Return [X, Y] of the center of cell containing provided text 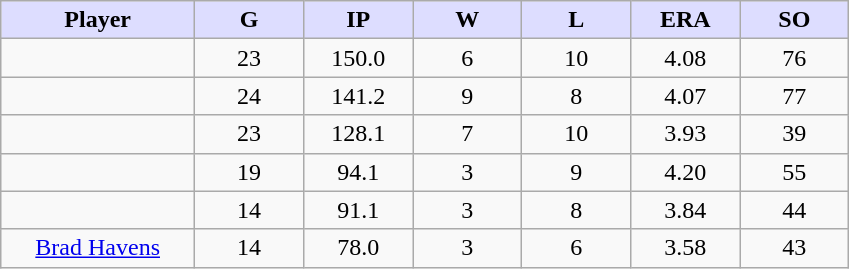
L [576, 20]
Brad Havens [98, 248]
3.58 [686, 248]
77 [794, 96]
3.93 [686, 134]
128.1 [358, 134]
4.07 [686, 96]
91.1 [358, 210]
44 [794, 210]
IP [358, 20]
Player [98, 20]
94.1 [358, 172]
19 [250, 172]
55 [794, 172]
78.0 [358, 248]
4.20 [686, 172]
43 [794, 248]
39 [794, 134]
SO [794, 20]
ERA [686, 20]
G [250, 20]
W [468, 20]
7 [468, 134]
24 [250, 96]
150.0 [358, 58]
4.08 [686, 58]
3.84 [686, 210]
76 [794, 58]
141.2 [358, 96]
